Extract the [X, Y] coordinate from the center of the cell holding the provided text.  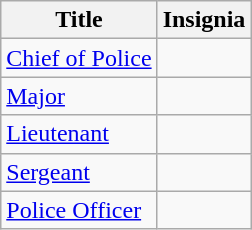
Insignia [204, 20]
Lieutenant [79, 134]
Title [79, 20]
Chief of Police [79, 58]
Major [79, 96]
Sergeant [79, 172]
Police Officer [79, 210]
